Search for the cell housing the specified text and yield its (X, Y) center coordinate. 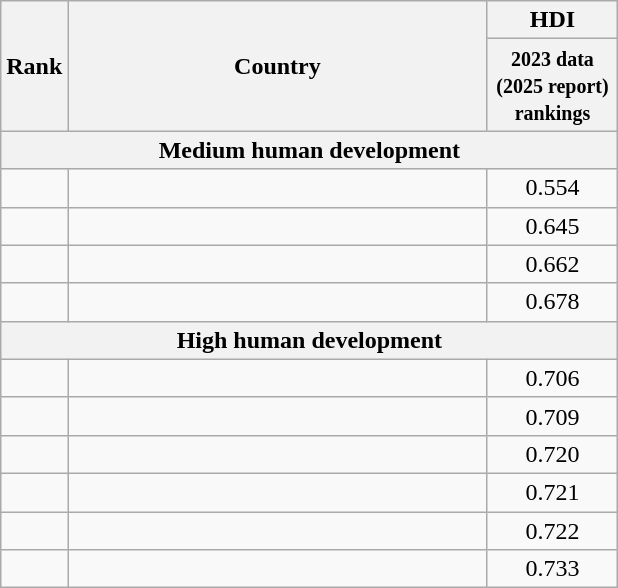
0.645 (552, 226)
Rank (34, 66)
Medium human development (310, 150)
0.721 (552, 492)
0.678 (552, 302)
HDI (552, 20)
0.733 (552, 569)
0.722 (552, 531)
0.554 (552, 188)
0.709 (552, 416)
2023 data (2025 report) rankings (552, 85)
0.706 (552, 378)
Country (278, 66)
0.720 (552, 454)
0.662 (552, 264)
High human development (310, 340)
